Provide the [X, Y] coordinate of the cell's center where the given text is located.  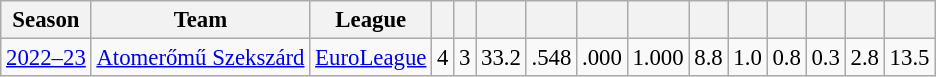
13.5 [909, 58]
0.8 [786, 58]
3 [465, 58]
2022–23 [46, 58]
.548 [551, 58]
4 [443, 58]
1.0 [748, 58]
1.000 [658, 58]
8.8 [708, 58]
33.2 [501, 58]
0.3 [826, 58]
Season [46, 20]
Team [200, 20]
.000 [602, 58]
2.8 [864, 58]
League [371, 20]
Atomerőmű Szekszárd [200, 58]
EuroLeague [371, 58]
